For the text-containing cell, return its midpoint in [x, y] coordinate format. 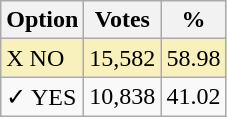
Votes [122, 20]
Option [42, 20]
✓ YES [42, 97]
X NO [42, 58]
10,838 [122, 97]
% [194, 20]
58.98 [194, 58]
41.02 [194, 97]
15,582 [122, 58]
